For the text-containing cell, return its midpoint in [X, Y] coordinate format. 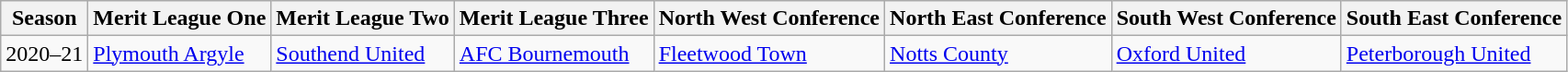
Merit League Three [553, 18]
AFC Bournemouth [553, 54]
Merit League One [180, 18]
Merit League Two [362, 18]
Oxford United [1226, 54]
Peterborough United [1454, 54]
Plymouth Argyle [180, 54]
North East Conference [998, 18]
Season [44, 18]
South West Conference [1226, 18]
South East Conference [1454, 18]
North West Conference [768, 18]
Fleetwood Town [768, 54]
Notts County [998, 54]
Southend United [362, 54]
2020–21 [44, 54]
